Find where the given text appears and provide that cell's center as (x, y) coordinate. 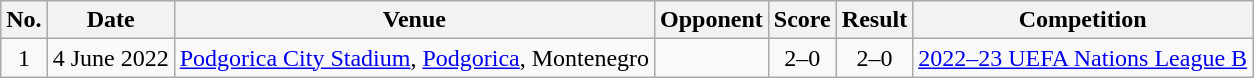
1 (24, 58)
Score (802, 20)
Competition (1083, 20)
Opponent (712, 20)
2022–23 UEFA Nations League B (1083, 58)
Podgorica City Stadium, Podgorica, Montenegro (414, 58)
4 June 2022 (110, 58)
Date (110, 20)
No. (24, 20)
Result (874, 20)
Venue (414, 20)
